Return [x, y] of the center of cell containing provided text 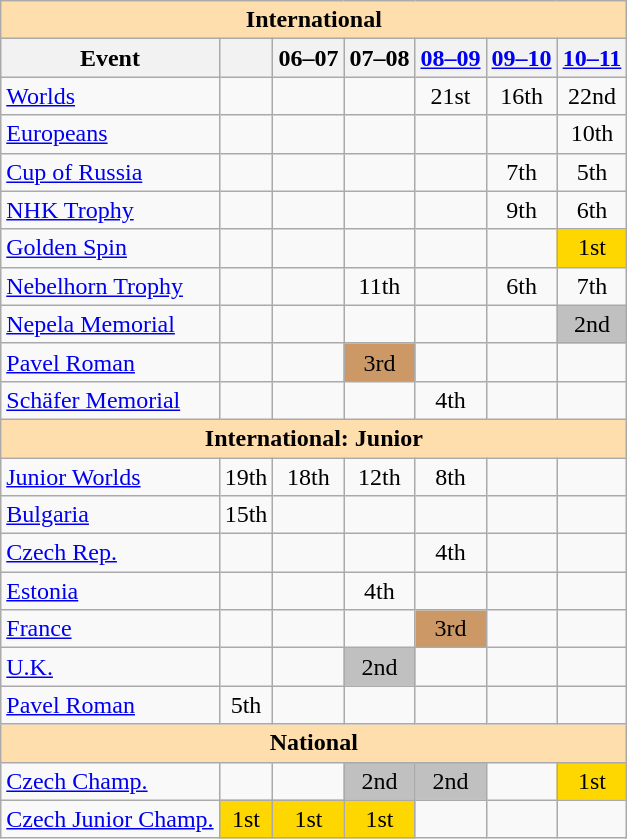
07–08 [380, 58]
22nd [592, 96]
International: Junior [314, 438]
16th [522, 96]
18th [308, 477]
Nebelhorn Trophy [110, 286]
Event [110, 58]
10–11 [592, 58]
8th [450, 477]
19th [246, 477]
France [110, 629]
NHK Trophy [110, 210]
Czech Rep. [110, 553]
21st [450, 96]
09–10 [522, 58]
10th [592, 134]
Czech Champ. [110, 781]
Estonia [110, 591]
06–07 [308, 58]
National [314, 743]
Europeans [110, 134]
Czech Junior Champ. [110, 819]
U.K. [110, 667]
08–09 [450, 58]
9th [522, 210]
International [314, 20]
Cup of Russia [110, 172]
Nepela Memorial [110, 324]
11th [380, 286]
Junior Worlds [110, 477]
12th [380, 477]
15th [246, 515]
Schäfer Memorial [110, 400]
Bulgaria [110, 515]
Worlds [110, 96]
Golden Spin [110, 248]
